Return [x, y] of the center of cell containing provided text 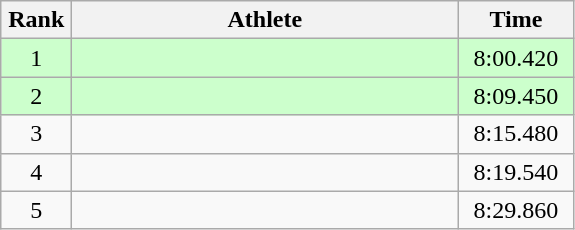
4 [36, 172]
3 [36, 134]
8:09.450 [516, 96]
5 [36, 210]
8:15.480 [516, 134]
Athlete [265, 20]
Time [516, 20]
1 [36, 58]
Rank [36, 20]
8:29.860 [516, 210]
8:19.540 [516, 172]
2 [36, 96]
8:00.420 [516, 58]
